Find where the given text appears and provide that cell's center as (x, y) coordinate. 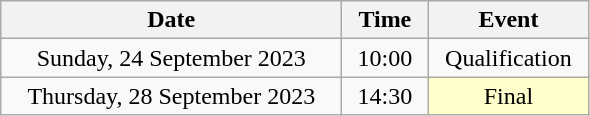
Sunday, 24 September 2023 (172, 58)
Final (508, 96)
Thursday, 28 September 2023 (172, 96)
10:00 (385, 58)
Date (172, 20)
14:30 (385, 96)
Time (385, 20)
Event (508, 20)
Qualification (508, 58)
